Search for the cell housing the specified text and yield its [X, Y] center coordinate. 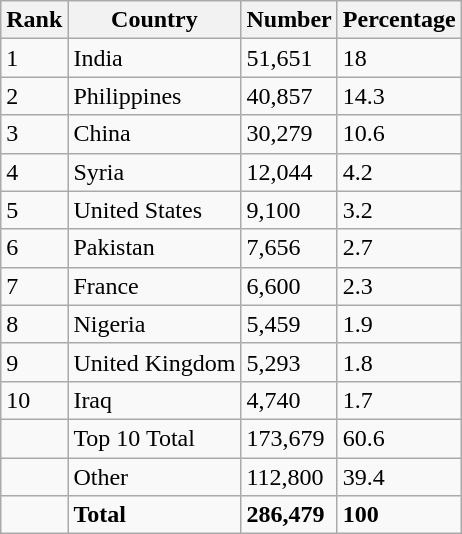
Pakistan [154, 248]
1.7 [399, 400]
5,293 [289, 362]
5,459 [289, 324]
7 [34, 286]
4 [34, 172]
6 [34, 248]
12,044 [289, 172]
France [154, 286]
60.6 [399, 438]
2 [34, 96]
10 [34, 400]
United States [154, 210]
18 [399, 58]
Other [154, 477]
Iraq [154, 400]
100 [399, 515]
4.2 [399, 172]
Country [154, 20]
Total [154, 515]
9,100 [289, 210]
4,740 [289, 400]
10.6 [399, 134]
1.8 [399, 362]
1 [34, 58]
1.9 [399, 324]
Percentage [399, 20]
Top 10 Total [154, 438]
Syria [154, 172]
112,800 [289, 477]
Rank [34, 20]
9 [34, 362]
3.2 [399, 210]
United Kingdom [154, 362]
China [154, 134]
40,857 [289, 96]
6,600 [289, 286]
Number [289, 20]
Nigeria [154, 324]
286,479 [289, 515]
8 [34, 324]
India [154, 58]
2.3 [399, 286]
5 [34, 210]
30,279 [289, 134]
Philippines [154, 96]
2.7 [399, 248]
51,651 [289, 58]
3 [34, 134]
173,679 [289, 438]
14.3 [399, 96]
39.4 [399, 477]
7,656 [289, 248]
